Pinpoint the cell where the given text exists, returning its [x, y] midpoint coordinate. 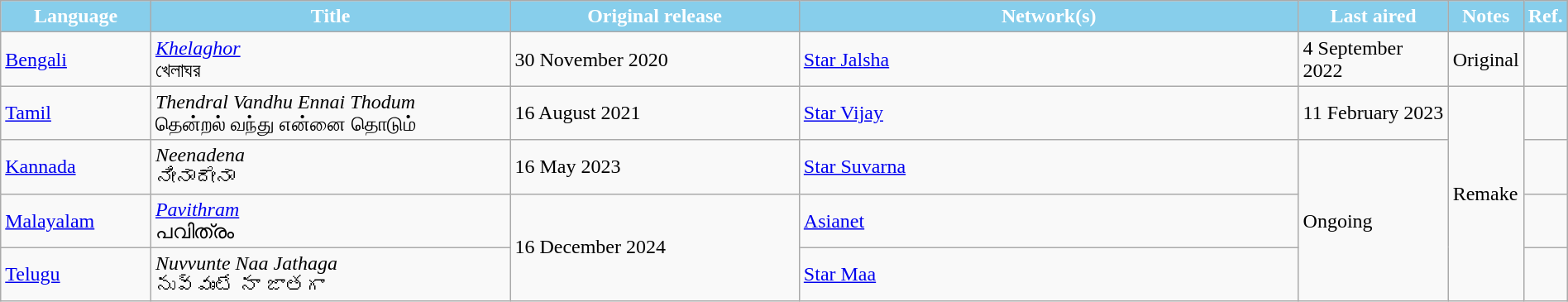
Title [330, 17]
Malayalam [76, 220]
11 February 2023 [1373, 113]
Asianet [1049, 220]
16 May 2023 [655, 167]
Language [76, 17]
Ongoing [1373, 220]
16 August 2021 [655, 113]
Star Jalsha [1049, 60]
Original release [655, 17]
Nuvvunte Naa Jathaga నువ్వుంటే నా జాతగా [330, 275]
30 November 2020 [655, 60]
Network(s) [1049, 17]
Kannada [76, 167]
Pavithram പവിത്രം [330, 220]
Tamil [76, 113]
16 December 2024 [655, 247]
Notes [1485, 17]
Telugu [76, 275]
Last aired [1373, 17]
Star Vijay [1049, 113]
Khelaghor খেলাঘর [330, 60]
Star Suvarna [1049, 167]
Ref. [1545, 17]
Remake [1485, 194]
Star Maa [1049, 275]
Original [1485, 60]
Bengali [76, 60]
Thendral Vandhu Ennai Thodum தென்றல் வந்து என்னை தொடும் [330, 113]
4 September 2022 [1373, 60]
Neenadena ನೀನಾದೇನಾ [330, 167]
